From the cell containing the given text, extract its center point as (X, Y) coordinate. 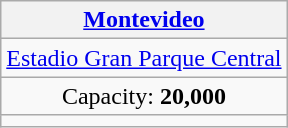
Capacity: 20,000 (144, 96)
Montevideo (144, 20)
Estadio Gran Parque Central (144, 58)
